Pinpoint the cell where the given text exists, returning its [X, Y] midpoint coordinate. 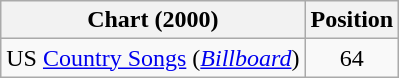
US Country Songs (Billboard) [153, 58]
Chart (2000) [153, 20]
Position [352, 20]
64 [352, 58]
